Determine the [X, Y] coordinate at the center of the cell enclosing the given text.  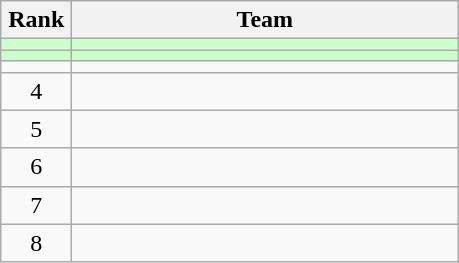
Rank [36, 20]
4 [36, 91]
Team [265, 20]
6 [36, 167]
7 [36, 205]
8 [36, 243]
5 [36, 129]
